Extract the [X, Y] coordinate from the center of the cell holding the provided text.  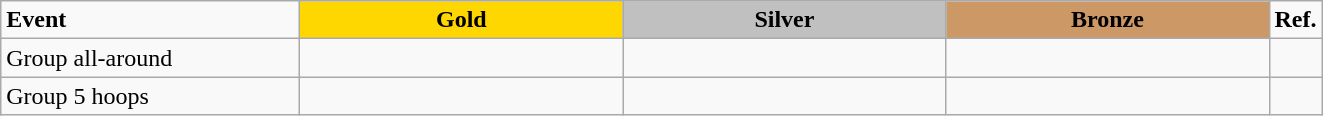
Event [150, 20]
Bronze [1108, 20]
Ref. [1296, 20]
Gold [462, 20]
Group 5 hoops [150, 96]
Group all-around [150, 58]
Silver [784, 20]
